Return the [X, Y] coordinate for the center point of the cell that contains the specified text.  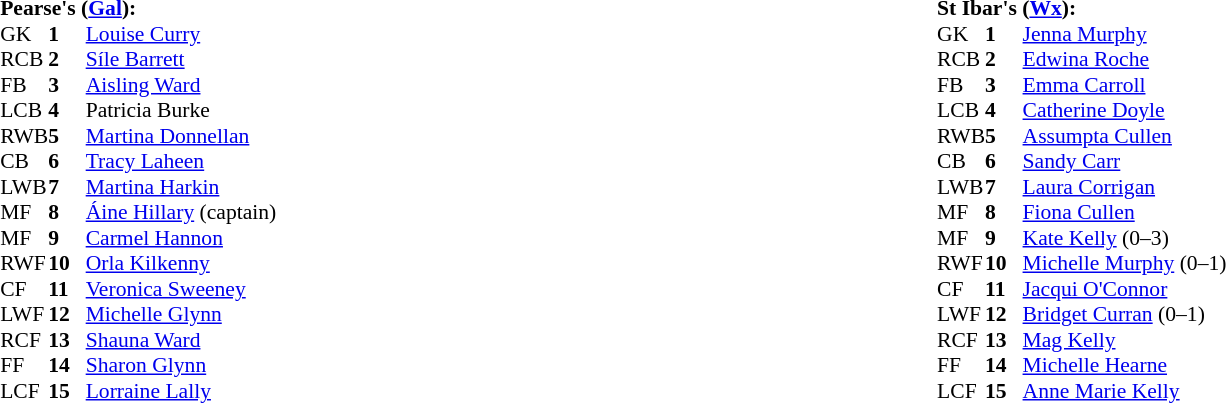
Patricia Burke [182, 111]
Louise Curry [182, 34]
Aisling Ward [182, 85]
Sharon Glynn [182, 365]
Veronica Sweeney [182, 289]
Áine Hillary (captain) [182, 213]
Síle Barrett [182, 59]
Martina Harkin [182, 187]
Shauna Ward [182, 340]
Michelle Glynn [182, 315]
Martina Donnellan [182, 136]
Carmel Hannon [182, 238]
Orla Kilkenny [182, 263]
Tracy Laheen [182, 161]
